From the cell containing the given text, extract its center point as [X, Y] coordinate. 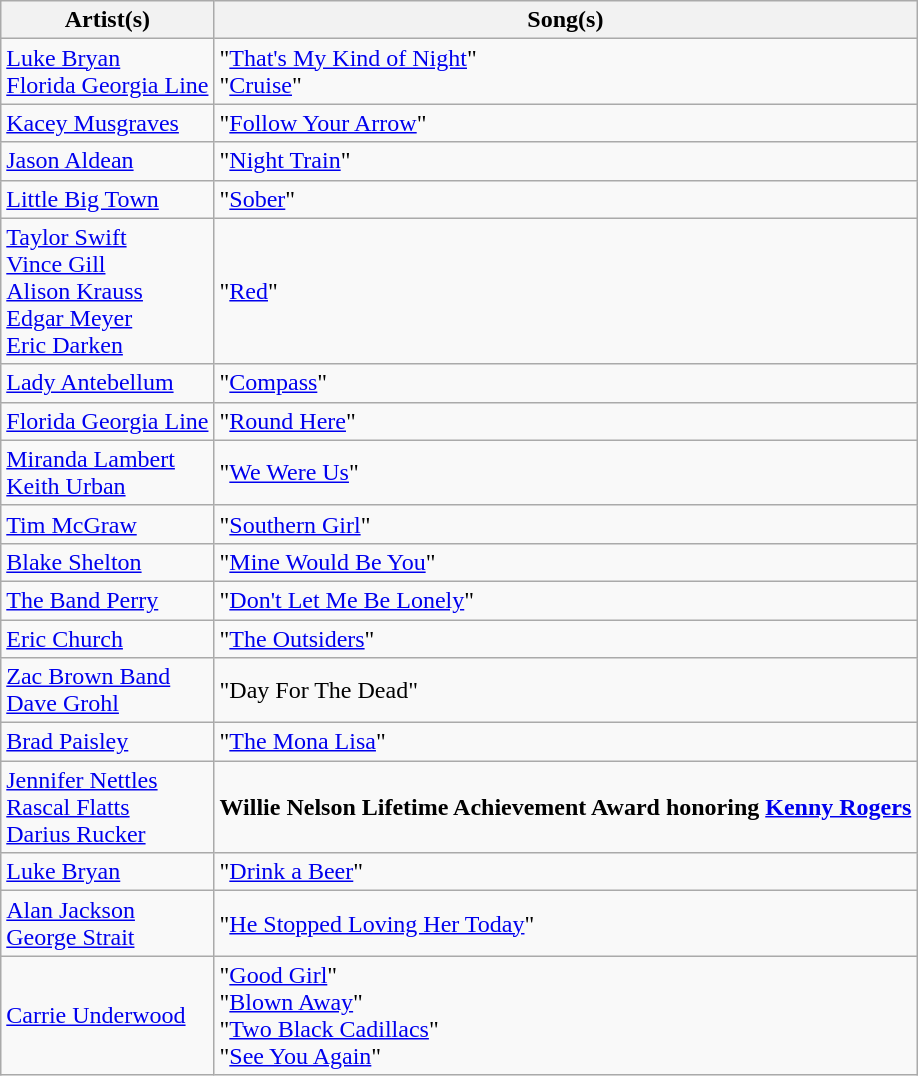
Willie Nelson Lifetime Achievement Award honoring Kenny Rogers [566, 807]
Lady Antebellum [108, 383]
Eric Church [108, 639]
Song(s) [566, 20]
Carrie Underwood [108, 1016]
Luke BryanFlorida Georgia Line [108, 72]
"The Outsiders" [566, 639]
The Band Perry [108, 600]
"Red" [566, 291]
Miranda LambertKeith Urban [108, 472]
Taylor SwiftVince GillAlison KraussEdgar MeyerEric Darken [108, 291]
"Compass" [566, 383]
"That's My Kind of Night""Cruise" [566, 72]
Blake Shelton [108, 562]
"Southern Girl" [566, 524]
"We Were Us" [566, 472]
"Sober" [566, 199]
"Drink a Beer" [566, 872]
"Don't Let Me Be Lonely" [566, 600]
Tim McGraw [108, 524]
"Night Train" [566, 161]
Jennifer NettlesRascal FlattsDarius Rucker [108, 807]
"Day For The Dead" [566, 690]
Zac Brown BandDave Grohl [108, 690]
"Round Here" [566, 421]
Florida Georgia Line [108, 421]
"The Mona Lisa" [566, 742]
Artist(s) [108, 20]
Little Big Town [108, 199]
Alan JacksonGeorge Strait [108, 924]
"Follow Your Arrow" [566, 123]
"Good Girl""Blown Away""Two Black Cadillacs""See You Again" [566, 1016]
Kacey Musgraves [108, 123]
Jason Aldean [108, 161]
Luke Bryan [108, 872]
Brad Paisley [108, 742]
"Mine Would Be You" [566, 562]
"He Stopped Loving Her Today" [566, 924]
